Scan for the cell matching the given text and deliver its (X, Y) coordinate at center. 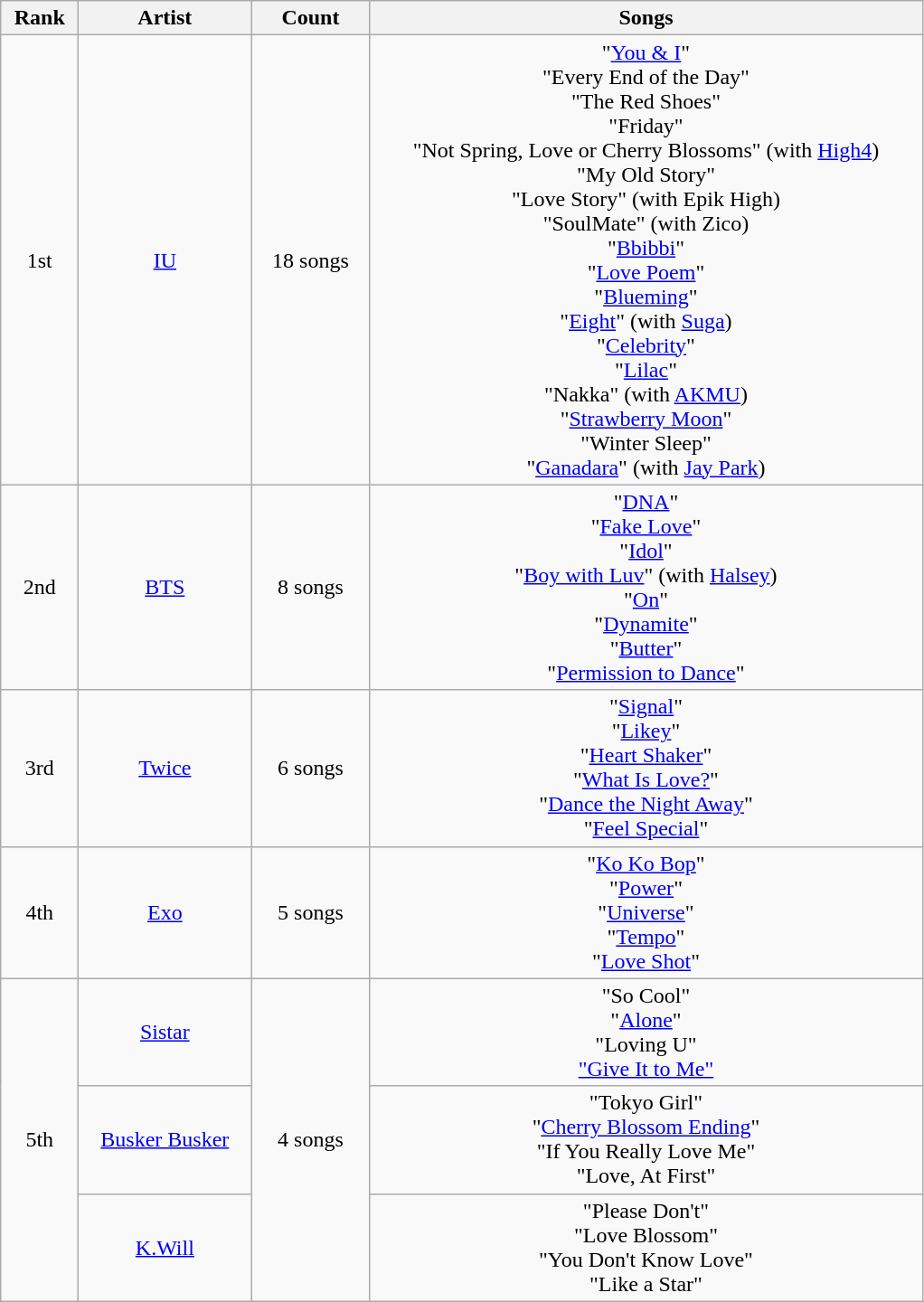
Count (311, 18)
"Tokyo Girl""Cherry Blossom Ending""If You Really Love Me""Love, At First" (646, 1139)
Exo (165, 912)
IU (165, 260)
Sistar (165, 1033)
"Ko Ko Bop""Power""Universe""Tempo""Love Shot" (646, 912)
Rank (40, 18)
5th (40, 1139)
Artist (165, 18)
2nd (40, 588)
18 songs (311, 260)
5 songs (311, 912)
4 songs (311, 1139)
Songs (646, 18)
"Signal""Likey""Heart Shaker""What Is Love?""Dance the Night Away""Feel Special" (646, 769)
3rd (40, 769)
"DNA""Fake Love""Idol""Boy with Luv" (with Halsey)"On""Dynamite""Butter""Permission to Dance" (646, 588)
8 songs (311, 588)
1st (40, 260)
"Please Don't""Love Blossom""You Don't Know Love""Like a Star" (646, 1248)
"So Cool""Alone""Loving U""Give It to Me" (646, 1033)
4th (40, 912)
6 songs (311, 769)
BTS (165, 588)
K.Will (165, 1248)
Busker Busker (165, 1139)
Twice (165, 769)
